Return [x, y] of the center of cell containing provided text 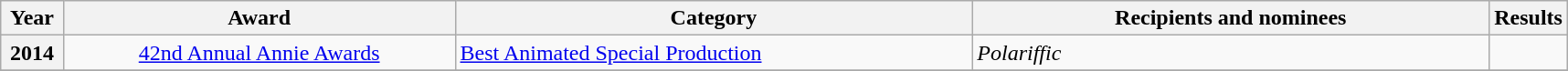
Award [260, 18]
Polariffic [1231, 53]
Results [1529, 18]
2014 [33, 53]
Recipients and nominees [1231, 18]
Best Animated Special Production [714, 53]
42nd Annual Annie Awards [260, 53]
Category [714, 18]
Year [33, 18]
